Find where the given text appears and provide that cell's center as [X, Y] coordinate. 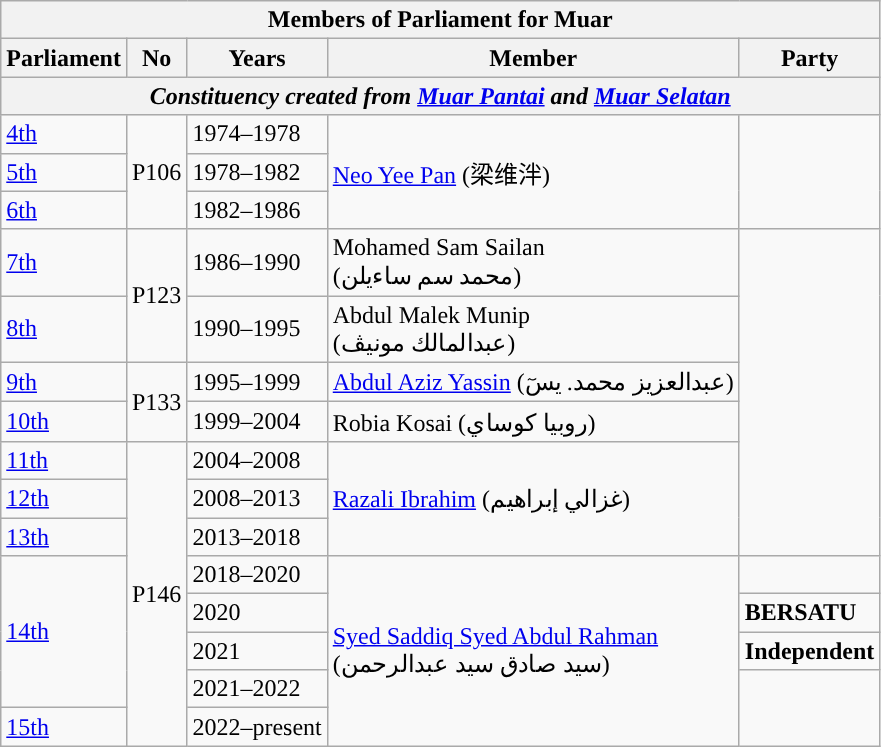
Abdul Malek Munip (عبدالمالك مونيڤ) [533, 330]
1982–1986 [257, 210]
2021–2022 [257, 689]
1990–1995 [257, 330]
13th [64, 537]
2004–2008 [257, 460]
Mohamed Sam Sailan (محمد سم ساءيلن) [533, 262]
7th [64, 262]
2020 [257, 613]
1999–2004 [257, 422]
Parliament [64, 58]
11th [64, 460]
Independent [809, 651]
14th [64, 632]
5th [64, 172]
Robia Kosai (روبيا كوساي) [533, 422]
Razali Ibrahim (غزالي إبراهيم) [533, 498]
2021 [257, 651]
8th [64, 330]
1978–1982 [257, 172]
Member [533, 58]
15th [64, 727]
Members of Parliament for Muar [440, 20]
P106 [156, 172]
Syed Saddiq Syed Abdul Rahman (سيد صادق سيد عبدالرحمن) [533, 651]
2013–2018 [257, 537]
P133 [156, 402]
1986–1990 [257, 262]
10th [64, 422]
Years [257, 58]
BERSATU [809, 613]
2022–present [257, 727]
4th [64, 134]
Constituency created from Muar Pantai and Muar Selatan [440, 96]
No [156, 58]
Abdul Aziz Yassin (عبدالعزيز محمد. يسٓ) [533, 382]
P123 [156, 296]
P146 [156, 593]
2018–2020 [257, 575]
Neo Yee Pan (梁维泮) [533, 172]
1974–1978 [257, 134]
6th [64, 210]
2008–2013 [257, 498]
1995–1999 [257, 382]
Party [809, 58]
9th [64, 382]
12th [64, 498]
